Search for the cell housing the specified text and yield its (X, Y) center coordinate. 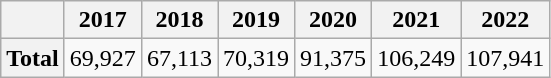
2022 (506, 20)
107,941 (506, 58)
2017 (102, 20)
69,927 (102, 58)
2018 (179, 20)
106,249 (416, 58)
2019 (256, 20)
67,113 (179, 58)
Total (33, 58)
70,319 (256, 58)
2020 (334, 20)
2021 (416, 20)
91,375 (334, 58)
